Pinpoint the cell where the given text exists, returning its [X, Y] midpoint coordinate. 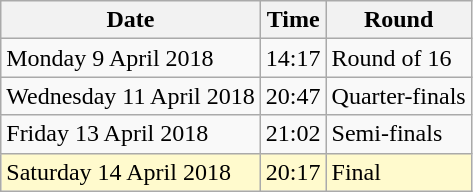
20:17 [293, 172]
Semi-finals [398, 134]
Round of 16 [398, 58]
20:47 [293, 96]
Monday 9 April 2018 [131, 58]
Date [131, 20]
Saturday 14 April 2018 [131, 172]
Friday 13 April 2018 [131, 134]
Round [398, 20]
21:02 [293, 134]
Final [398, 172]
Time [293, 20]
14:17 [293, 58]
Quarter-finals [398, 96]
Wednesday 11 April 2018 [131, 96]
